Determine the [x, y] coordinate at the center of the cell enclosing the given text.  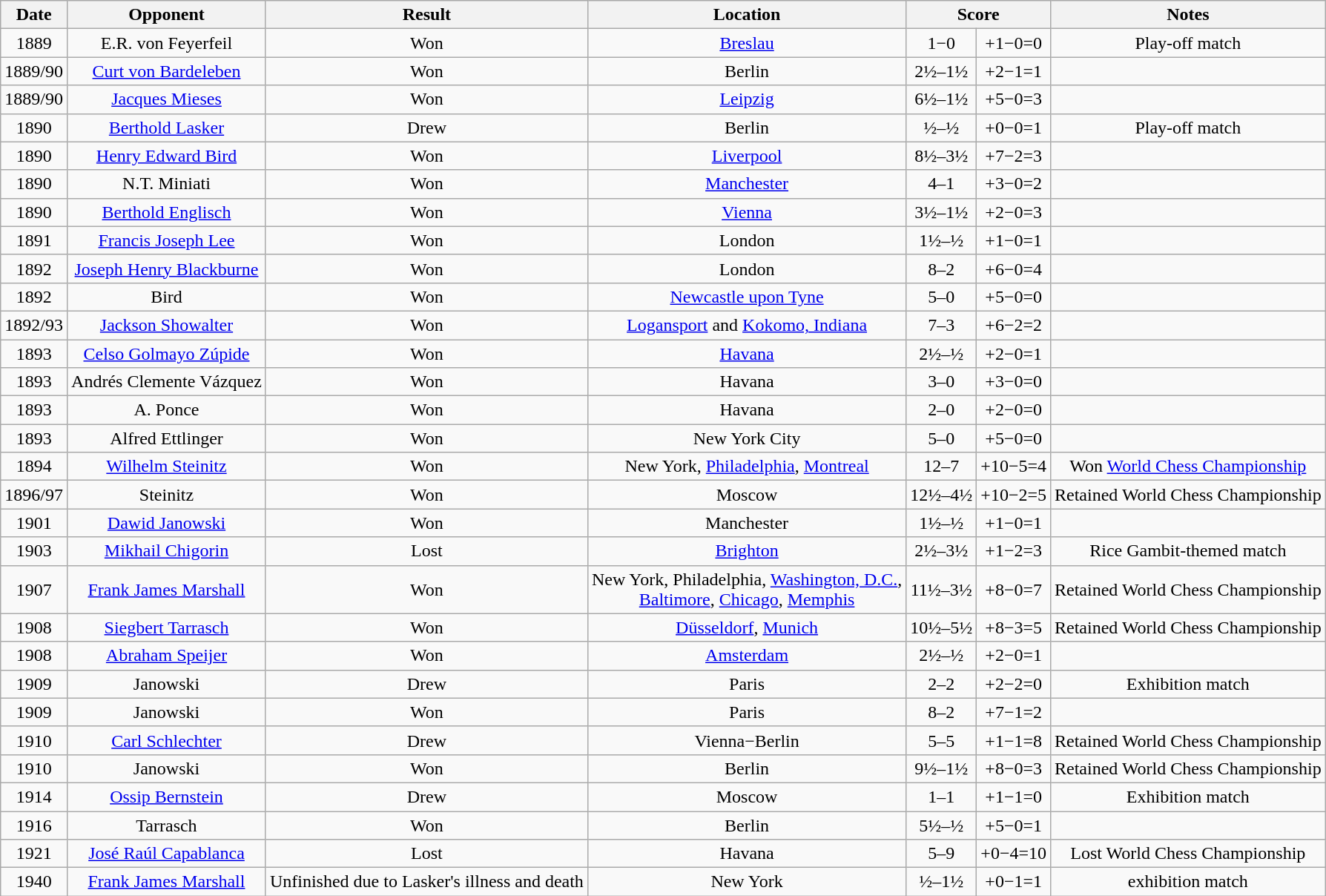
Bird [167, 297]
1892/93 [34, 325]
+6−2=2 [1014, 325]
Jackson Showalter [167, 325]
2½–3½ [942, 551]
Result [426, 15]
3½–1½ [942, 212]
New York, Philadelphia, Montreal [746, 467]
New York City [746, 438]
Wilhelm Steinitz [167, 467]
½–1½ [942, 882]
+1−0=0 [1014, 43]
Alfred Ettlinger [167, 438]
Francis Joseph Lee [167, 240]
Carl Schlechter [167, 740]
Unfinished due to Lasker's illness and death [426, 882]
Location [746, 15]
+0−4=10 [1014, 854]
Vienna [746, 212]
1916 [34, 826]
+2−1=1 [1014, 71]
1891 [34, 240]
2½–1½ [942, 71]
Steinitz [167, 495]
Logansport and Kokomo, Indiana [746, 325]
+0−0=1 [1014, 128]
8½–3½ [942, 156]
Siegbert Tarrasch [167, 627]
Rice Gambit-themed match [1188, 551]
7–3 [942, 325]
Score [979, 15]
Dawid Janowski [167, 523]
Henry Edward Bird [167, 156]
4–1 [942, 184]
12½–4½ [942, 495]
+7−2=3 [1014, 156]
+1−1=8 [1014, 740]
José Raúl Capablanca [167, 854]
+5−0=3 [1014, 99]
Liverpool [746, 156]
+1−2=3 [1014, 551]
+8−0=3 [1014, 768]
+6−0=4 [1014, 269]
+3−0=0 [1014, 382]
1889 [34, 43]
5–9 [942, 854]
1907 [34, 589]
Brighton [746, 551]
1–1 [942, 797]
2–0 [942, 410]
10½–5½ [942, 627]
New York [746, 882]
1903 [34, 551]
+8−3=5 [1014, 627]
Notes [1188, 15]
5–5 [942, 740]
E.R. von Feyerfeil [167, 43]
6½–1½ [942, 99]
New York, Philadelphia, Washington, D.C., Baltimore, Chicago, Memphis [746, 589]
1896/97 [34, 495]
Amsterdam [746, 656]
Joseph Henry Blackburne [167, 269]
Düsseldorf, Munich [746, 627]
1894 [34, 467]
+10−2=5 [1014, 495]
1921 [34, 854]
+5−0=1 [1014, 826]
+10−5=4 [1014, 467]
Andrés Clemente Vázquez [167, 382]
Lost World Chess Championship [1188, 854]
+2−0=0 [1014, 410]
Jacques Mieses [167, 99]
Celso Golmayo Zúpide [167, 354]
exhibition match [1188, 882]
+0−1=1 [1014, 882]
Newcastle upon Tyne [746, 297]
Berthold Englisch [167, 212]
Tarrasch [167, 826]
Won World Chess Championship [1188, 467]
+2−0=3 [1014, 212]
1940 [34, 882]
+1−1=0 [1014, 797]
+8−0=7 [1014, 589]
1914 [34, 797]
A. Ponce [167, 410]
5½–½ [942, 826]
Abraham Speijer [167, 656]
3–0 [942, 382]
9½–1½ [942, 768]
Date [34, 15]
+2−2=0 [1014, 684]
2–2 [942, 684]
Curt von Bardeleben [167, 71]
Leipzig [746, 99]
Mikhail Chigorin [167, 551]
1901 [34, 523]
Breslau [746, 43]
+3−0=2 [1014, 184]
11½–3½ [942, 589]
Ossip Bernstein [167, 797]
+7−1=2 [1014, 712]
Vienna−Berlin [746, 740]
N.T. Miniati [167, 184]
12–7 [942, 467]
½–½ [942, 128]
Berthold Lasker [167, 128]
1−0 [942, 43]
Opponent [167, 15]
